Output the (X, Y) coordinate of the center of the cell containing the given text.  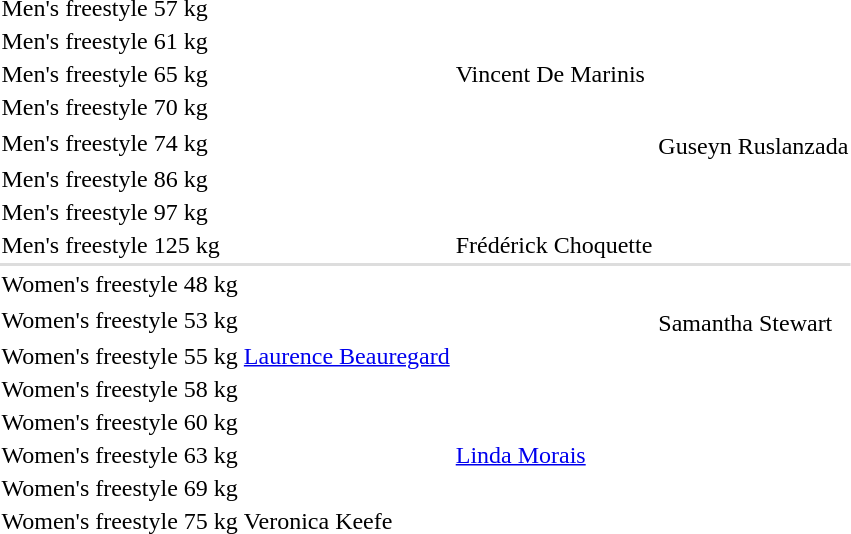
Men's freestyle 61 kg (120, 41)
Men's freestyle 65 kg (120, 74)
Samantha Stewart (754, 323)
Women's freestyle 58 kg (120, 389)
Vincent De Marinis (554, 74)
Women's freestyle 69 kg (120, 488)
Laurence Beauregard (346, 356)
Men's freestyle 97 kg (120, 212)
Women's freestyle 48 kg (120, 284)
Men's freestyle 125 kg (120, 245)
Men's freestyle 74 kg (120, 143)
Linda Morais (554, 455)
Women's freestyle 53 kg (120, 320)
Women's freestyle 63 kg (120, 455)
Women's freestyle 60 kg (120, 422)
Men's freestyle 70 kg (120, 107)
Frédérick Choquette (554, 245)
Men's freestyle 86 kg (120, 179)
Women's freestyle 55 kg (120, 356)
Guseyn Ruslanzada (754, 146)
